Return (X, Y) of the center of cell containing provided text 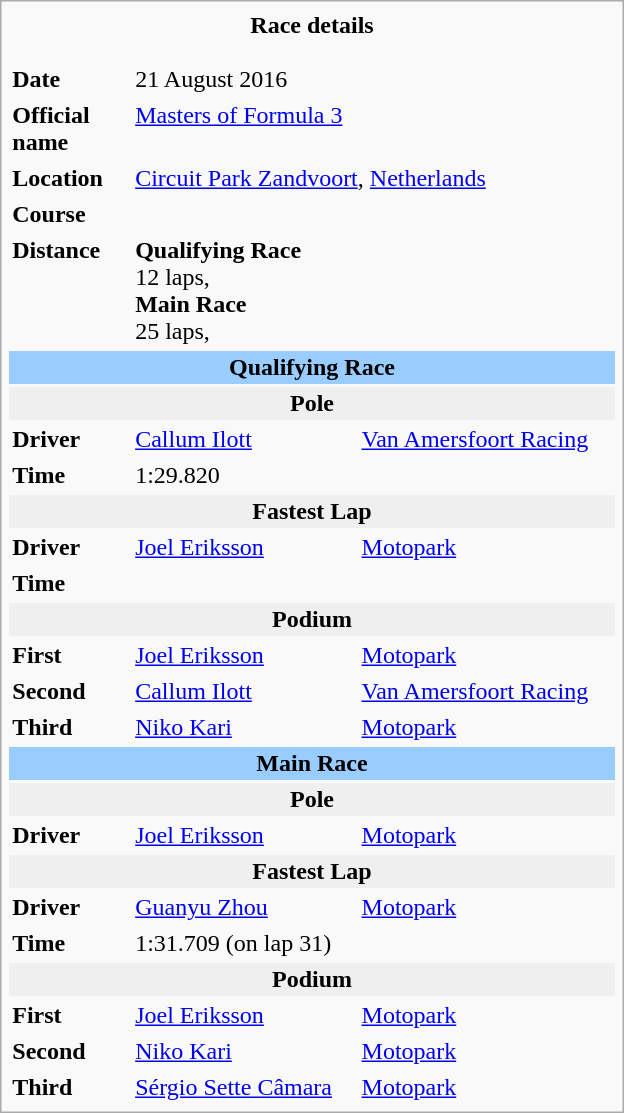
Guanyu Zhou (244, 908)
Date (69, 80)
Circuit Park Zandvoort, Netherlands (374, 178)
Course (69, 214)
Race details (312, 26)
Masters of Formula 3 (374, 129)
Qualifying Race (312, 368)
Distance (69, 291)
Main Race (312, 764)
Qualifying Race12 laps, Main Race25 laps, (374, 291)
21 August 2016 (244, 80)
1:31.709 (on lap 31) (374, 944)
1:29.820 (374, 476)
Location (69, 178)
Official name (69, 129)
Sérgio Sette Câmara (244, 1088)
